Extract the (x, y) coordinate from the center of the cell holding the provided text.  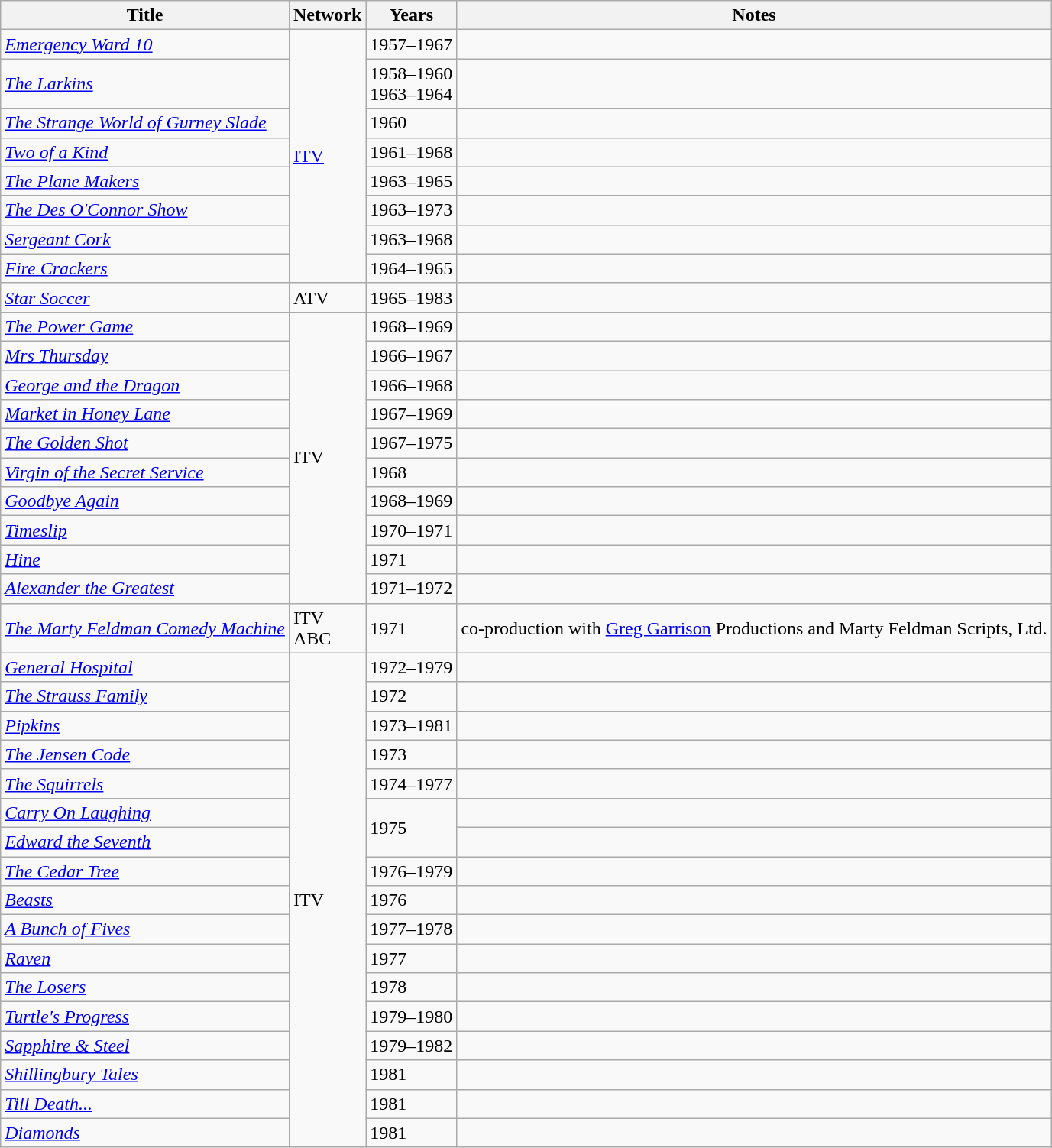
General Hospital (145, 667)
1978 (411, 987)
1972 (411, 696)
Hine (145, 559)
1979–1980 (411, 1017)
Virgin of the Secret Service (145, 472)
1957–1967 (411, 44)
Fire Crackers (145, 268)
The Des O'Connor Show (145, 210)
1973–1981 (411, 725)
Title (145, 15)
Network (327, 15)
1976 (411, 900)
1977–1978 (411, 929)
1972–1979 (411, 667)
1967–1969 (411, 414)
1966–1968 (411, 384)
Shillingbury Tales (145, 1075)
1961–1968 (411, 152)
Alexander the Greatest (145, 589)
The Jensen Code (145, 754)
Years (411, 15)
Star Soccer (145, 297)
Sergeant Cork (145, 239)
Raven (145, 958)
Emergency Ward 10 (145, 44)
1964–1965 (411, 268)
Sapphire & Steel (145, 1046)
Mrs Thursday (145, 355)
Edward the Seventh (145, 842)
The Larkins (145, 84)
1976–1979 (411, 871)
Till Death... (145, 1104)
Market in Honey Lane (145, 414)
The Plane Makers (145, 181)
Diamonds (145, 1133)
The Power Game (145, 326)
ATV (327, 297)
Notes (754, 15)
1968 (411, 472)
1965–1983 (411, 297)
1963–1973 (411, 210)
1963–1965 (411, 181)
1971–1972 (411, 589)
The Losers (145, 987)
The Marty Feldman Comedy Machine (145, 628)
1974–1977 (411, 783)
ITVABC (327, 628)
Carry On Laughing (145, 812)
1963–1968 (411, 239)
1979–1982 (411, 1046)
Turtle's Progress (145, 1017)
1958–19601963–1964 (411, 84)
co-production with Greg Garrison Productions and Marty Feldman Scripts, Ltd. (754, 628)
The Strange World of Gurney Slade (145, 123)
A Bunch of Fives (145, 929)
Pipkins (145, 725)
Timeslip (145, 530)
Beasts (145, 900)
Goodbye Again (145, 501)
The Strauss Family (145, 696)
The Golden Shot (145, 443)
1973 (411, 754)
1977 (411, 958)
The Squirrels (145, 783)
The Cedar Tree (145, 871)
George and the Dragon (145, 384)
1967–1975 (411, 443)
1960 (411, 123)
1970–1971 (411, 530)
1975 (411, 827)
Two of a Kind (145, 152)
1966–1967 (411, 355)
